Determine the (x, y) coordinate at the center of the cell enclosing the given text.  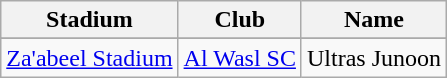
Club (240, 20)
Stadium (90, 20)
Name (374, 20)
Za'abeel Stadium (90, 58)
Al Wasl SC (240, 58)
Ultras Junoon (374, 58)
